For the text-containing cell, return its midpoint in (x, y) coordinate format. 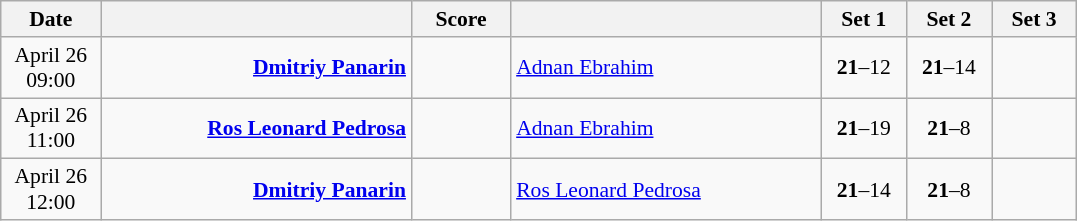
Set 2 (948, 19)
21–19 (864, 128)
Set 1 (864, 19)
Score (461, 19)
April 2612:00 (51, 190)
April 2609:00 (51, 68)
Date (51, 19)
April 2611:00 (51, 128)
21–12 (864, 68)
Set 3 (1034, 19)
